Identify which cell holds the provided text, then report its (X, Y) central coordinate. 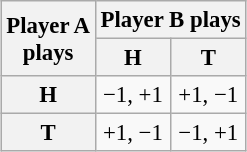
Player A plays (48, 38)
Player B plays (170, 20)
